Scan for the cell matching the given text and deliver its [X, Y] coordinate at center. 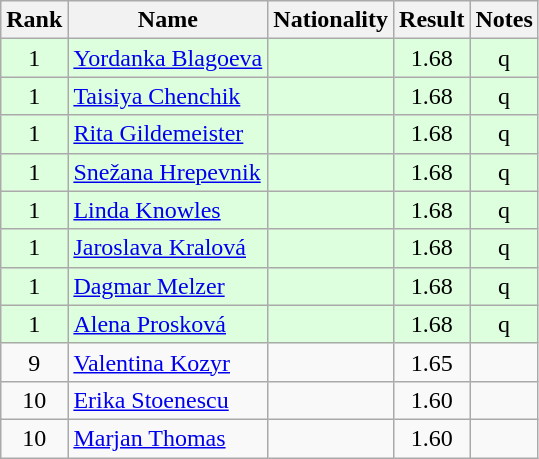
Snežana Hrepevnik [168, 172]
Dagmar Melzer [168, 286]
Marjan Thomas [168, 438]
Name [168, 20]
Result [432, 20]
9 [34, 362]
Taisiya Chenchik [168, 96]
Jaroslava Kralová [168, 248]
Valentina Kozyr [168, 362]
Notes [504, 20]
Linda Knowles [168, 210]
1.65 [432, 362]
Rank [34, 20]
Yordanka Blagoeva [168, 58]
Erika Stoenescu [168, 400]
Alena Prosková [168, 324]
Rita Gildemeister [168, 134]
Nationality [331, 20]
